Provide the (x, y) coordinate of the cell's center where the given text is located.  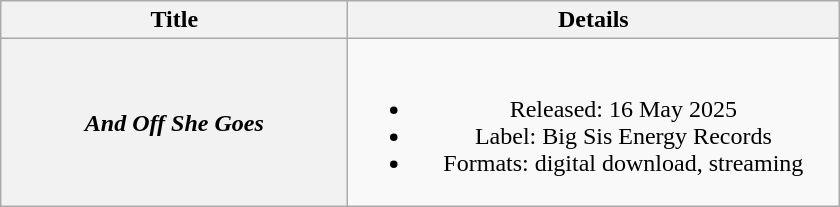
Released: 16 May 2025Label: Big Sis Energy RecordsFormats: digital download, streaming (594, 122)
And Off She Goes (174, 122)
Details (594, 20)
Title (174, 20)
